For the text-containing cell, return its midpoint in (x, y) coordinate format. 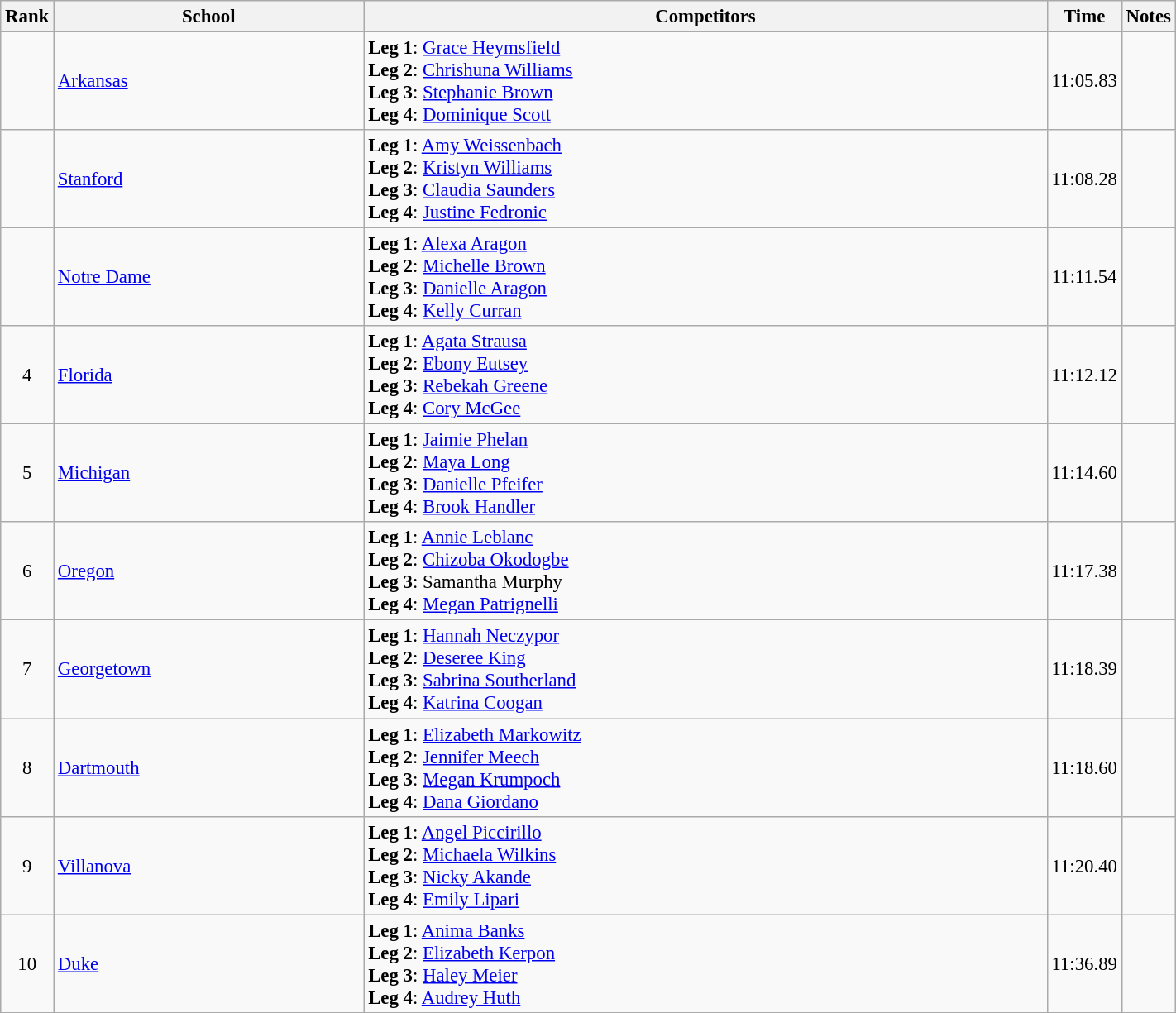
11:20.40 (1084, 865)
11:14.60 (1084, 473)
Duke (208, 964)
5 (27, 473)
Georgetown (208, 670)
Notre Dame (208, 278)
8 (27, 767)
Competitors (705, 17)
Leg 1: Angel Piccirillo Leg 2: Michaela Wilkins Leg 3: Nicky Akande Leg 4: Emily Lipari (705, 865)
10 (27, 964)
11:18.39 (1084, 670)
Leg 1: Jaimie Phelan Leg 2: Maya Long Leg 3: Danielle Pfeifer Leg 4: Brook Handler (705, 473)
Villanova (208, 865)
11:12.12 (1084, 375)
Time (1084, 17)
11:11.54 (1084, 278)
Leg 1: Amy Weissenbach Leg 2: Kristyn Williams Leg 3: Claudia Saunders Leg 4: Justine Fedronic (705, 179)
Notes (1148, 17)
4 (27, 375)
Leg 1: Alexa Aragon Leg 2: Michelle Brown Leg 3: Danielle Aragon Leg 4: Kelly Curran (705, 278)
Florida (208, 375)
Michigan (208, 473)
School (208, 17)
Leg 1: Elizabeth Markowitz Leg 2: Jennifer Meech Leg 3: Megan Krumpoch Leg 4: Dana Giordano (705, 767)
6 (27, 572)
11:36.89 (1084, 964)
Stanford (208, 179)
Leg 1: Anima Banks Leg 2: Elizabeth Kerpon Leg 3: Haley Meier Leg 4: Audrey Huth (705, 964)
Leg 1: Hannah Neczypor Leg 2: Deseree King Leg 3: Sabrina Southerland Leg 4: Katrina Coogan (705, 670)
Oregon (208, 572)
11:08.28 (1084, 179)
Leg 1: Agata Strausa Leg 2: Ebony Eutsey Leg 3: Rebekah Greene Leg 4: Cory McGee (705, 375)
11:17.38 (1084, 572)
11:05.83 (1084, 81)
Dartmouth (208, 767)
9 (27, 865)
Arkansas (208, 81)
Rank (27, 17)
Leg 1: Grace Heymsfield Leg 2: Chrishuna Williams Leg 3: Stephanie Brown Leg 4: Dominique Scott (705, 81)
Leg 1: Annie Leblanc Leg 2: Chizoba Okodogbe Leg 3: Samantha Murphy Leg 4: Megan Patrignelli (705, 572)
7 (27, 670)
11:18.60 (1084, 767)
